Return the (x, y) coordinate for the center point of the cell that contains the specified text.  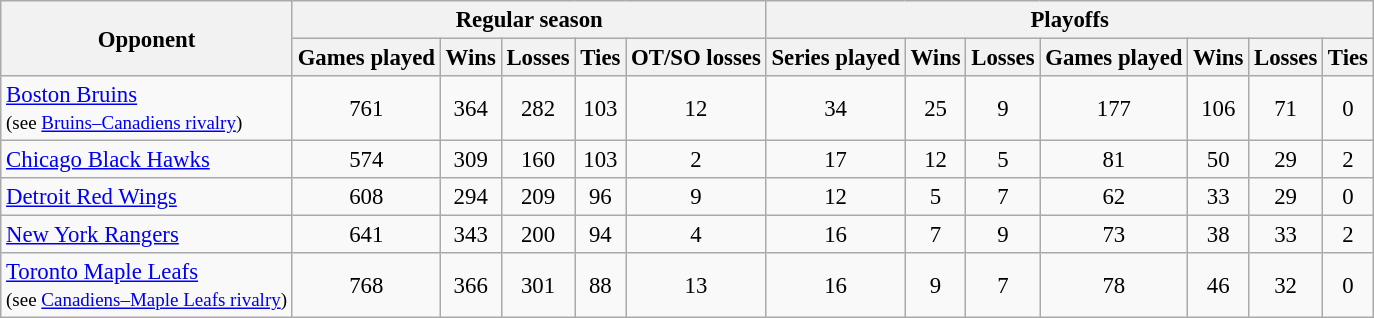
Opponent (147, 38)
160 (538, 160)
364 (470, 108)
Detroit Red Wings (147, 197)
81 (1114, 160)
16 (836, 235)
209 (538, 197)
641 (366, 235)
17 (836, 160)
343 (470, 235)
Playoffs (1070, 20)
Regular season (529, 20)
34 (836, 108)
50 (1218, 160)
73 (1114, 235)
Series played (836, 58)
38 (1218, 235)
200 (538, 235)
Boston Bruins(see Bruins–Canadiens rivalry) (147, 108)
Chicago Black Hawks (147, 160)
294 (470, 197)
574 (366, 160)
761 (366, 108)
25 (936, 108)
96 (600, 197)
94 (600, 235)
71 (1286, 108)
106 (1218, 108)
309 (470, 160)
608 (366, 197)
4 (696, 235)
282 (538, 108)
OT/SO losses (696, 58)
62 (1114, 197)
New York Rangers (147, 235)
177 (1114, 108)
